Return [x, y] of the center of cell containing provided text 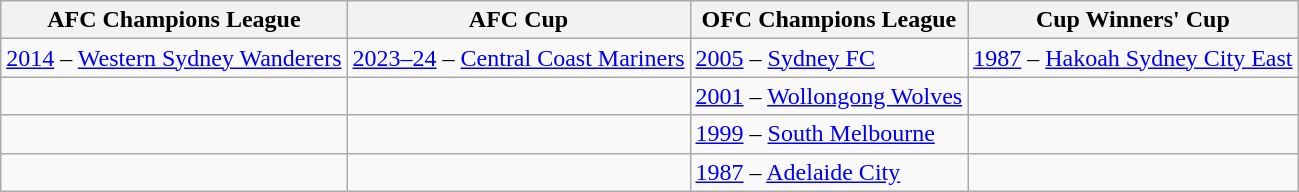
2005 – Sydney FC [829, 58]
2023–24 – Central Coast Mariners [518, 58]
AFC Cup [518, 20]
OFC Champions League [829, 20]
1999 – South Melbourne [829, 134]
2001 – Wollongong Wolves [829, 96]
AFC Champions League [174, 20]
Cup Winners' Cup [1133, 20]
1987 – Adelaide City [829, 172]
1987 – Hakoah Sydney City East [1133, 58]
2014 – Western Sydney Wanderers [174, 58]
